From the cell containing the given text, extract its center point as [x, y] coordinate. 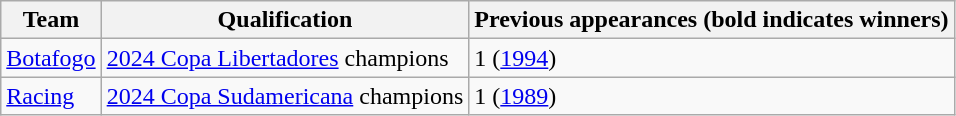
Previous appearances (bold indicates winners) [712, 20]
1 (1989) [712, 96]
2024 Copa Libertadores champions [285, 58]
1 (1994) [712, 58]
2024 Copa Sudamericana champions [285, 96]
Botafogo [51, 58]
Team [51, 20]
Racing [51, 96]
Qualification [285, 20]
